Provide the [x, y] coordinate of the cell's center where the given text is located.  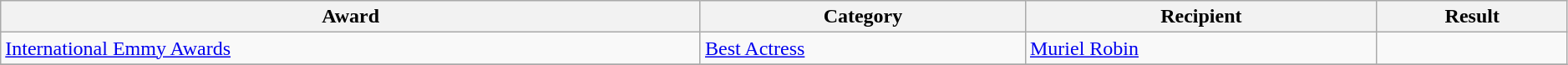
Award [351, 17]
Muriel Robin [1201, 48]
International Emmy Awards [351, 48]
Result [1472, 17]
Best Actress [862, 48]
Recipient [1201, 17]
Category [862, 17]
